Identify which cell holds the provided text, then report its (x, y) central coordinate. 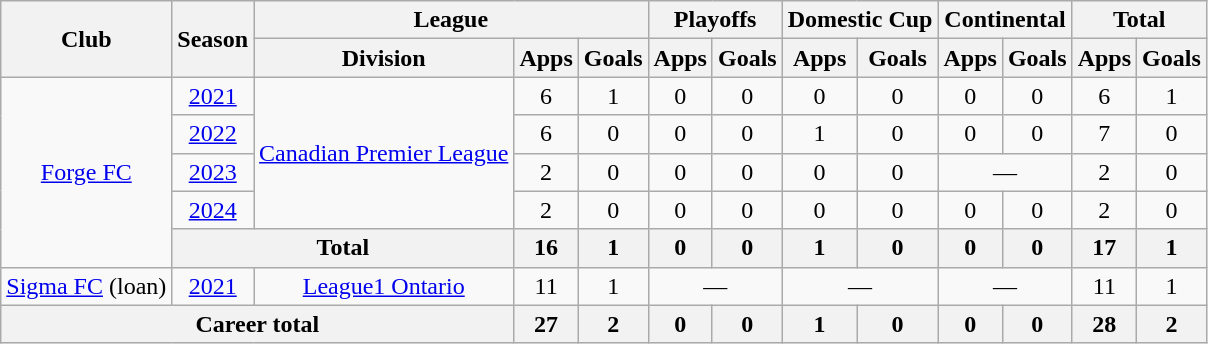
2024 (213, 210)
Continental (1005, 20)
2023 (213, 172)
Season (213, 39)
League (451, 20)
Domestic Cup (860, 20)
7 (1104, 134)
League1 Ontario (384, 286)
27 (546, 324)
Career total (258, 324)
Club (86, 39)
Forge FC (86, 172)
Sigma FC (loan) (86, 286)
16 (546, 248)
Division (384, 58)
2022 (213, 134)
28 (1104, 324)
Canadian Premier League (384, 153)
Playoffs (715, 20)
17 (1104, 248)
